Detect which cell encompasses the target text, then output its (x, y) center coordinate. 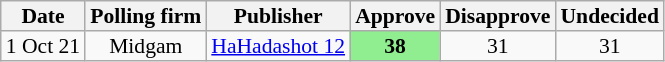
Date (43, 16)
Polling firm (146, 16)
Undecided (609, 16)
1 Oct 21 (43, 46)
HaHadashot 12 (278, 46)
Disapprove (498, 16)
Midgam (146, 46)
Publisher (278, 16)
38 (395, 46)
Approve (395, 16)
